Pinpoint the cell where the given text exists, returning its [x, y] midpoint coordinate. 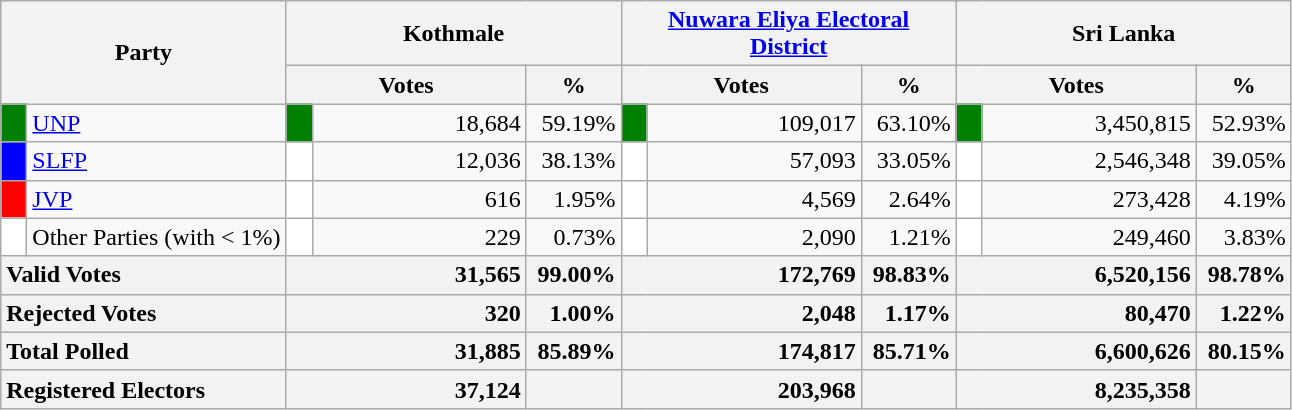
249,460 [1089, 237]
31,565 [406, 275]
63.10% [908, 123]
UNP [156, 123]
8,235,358 [1076, 389]
109,017 [754, 123]
2,048 [741, 313]
Party [144, 52]
JVP [156, 199]
4,569 [754, 199]
39.05% [1244, 161]
2,090 [754, 237]
98.83% [908, 275]
Other Parties (with < 1%) [156, 237]
85.71% [908, 351]
172,769 [741, 275]
SLFP [156, 161]
273,428 [1089, 199]
Nuwara Eliya Electoral District [788, 34]
Valid Votes [144, 275]
80.15% [1244, 351]
6,600,626 [1076, 351]
1.00% [574, 313]
33.05% [908, 161]
320 [406, 313]
Sri Lanka [1124, 34]
99.00% [574, 275]
6,520,156 [1076, 275]
2,546,348 [1089, 161]
1.17% [908, 313]
203,968 [741, 389]
616 [419, 199]
3,450,815 [1089, 123]
1.22% [1244, 313]
98.78% [1244, 275]
59.19% [574, 123]
85.89% [574, 351]
31,885 [406, 351]
Registered Electors [144, 389]
37,124 [406, 389]
Total Polled [144, 351]
174,817 [741, 351]
80,470 [1076, 313]
57,093 [754, 161]
1.21% [908, 237]
12,036 [419, 161]
229 [419, 237]
Rejected Votes [144, 313]
1.95% [574, 199]
52.93% [1244, 123]
2.64% [908, 199]
4.19% [1244, 199]
Kothmale [454, 34]
3.83% [1244, 237]
38.13% [574, 161]
18,684 [419, 123]
0.73% [574, 237]
